Detect which cell encompasses the target text, then output its [x, y] center coordinate. 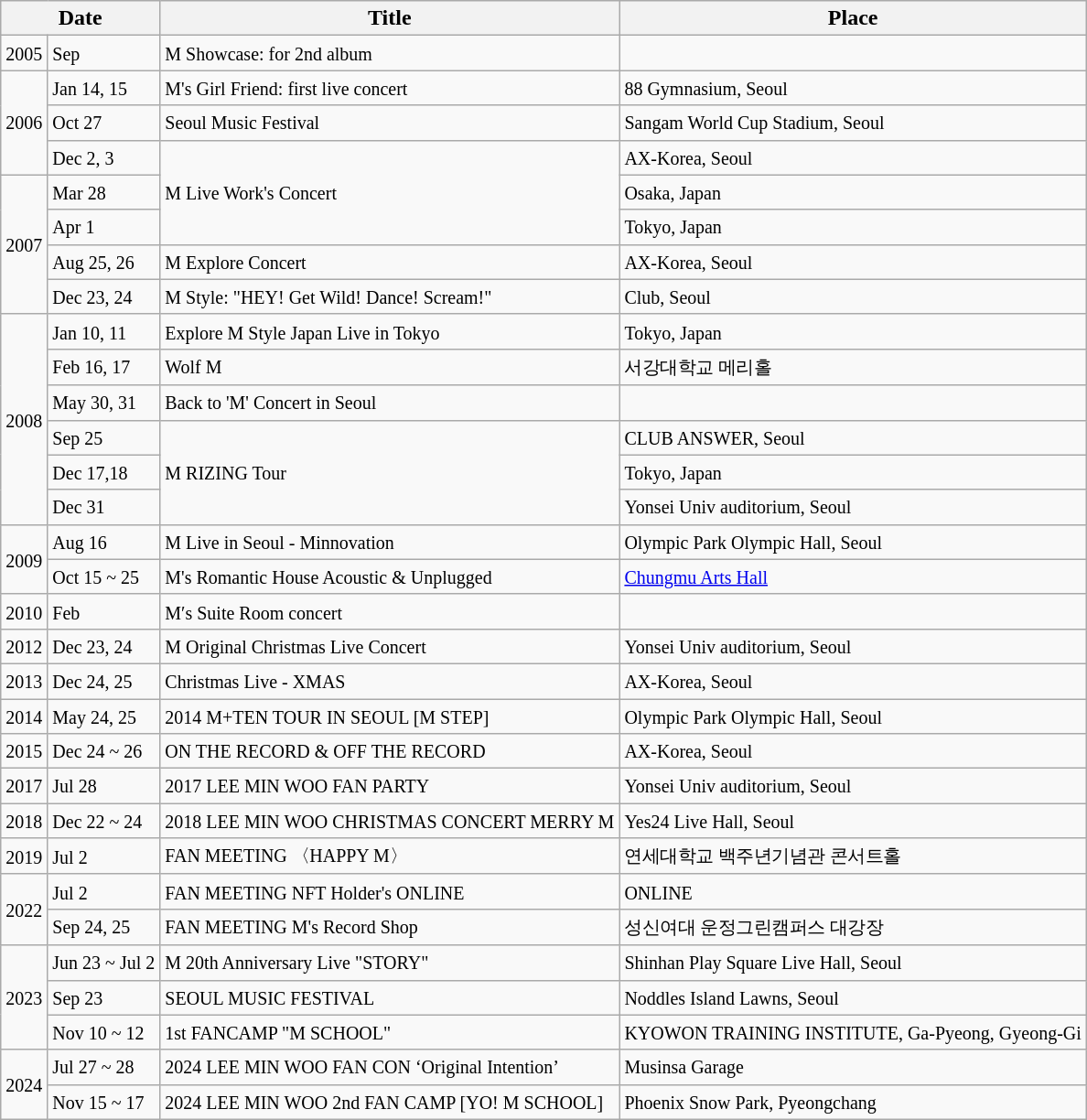
Phoenix Snow Park, Pyeongchang [853, 1102]
2010 [24, 611]
Jul 27 ~ 28 [104, 1067]
2018 LEE MIN WOO CHRISTMAS CONCERT MERRY M [390, 821]
Title [390, 18]
M Explore Concert [390, 262]
Nov 10 ~ 12 [104, 1032]
FAN MEETING NFT Holder's ONLINE [390, 891]
2007 [24, 244]
M′s Suite Room concert [390, 611]
M Showcase: for 2nd album [390, 53]
Explore M Style Japan Live in Tokyo [390, 331]
Sep 25 [104, 437]
Aug 16 [104, 542]
Jan 14, 15 [104, 88]
Dec 17,18 [104, 472]
Dec 24 ~ 26 [104, 751]
2024 LEE MIN WOO 2nd FAN CAMP [YO! M SCHOOL] [390, 1102]
M Original Christmas Live Concert [390, 646]
M Style: "HEY! Get Wild! Dance! Scream!" [390, 296]
Oct 15 ~ 25 [104, 576]
Sangam World Cup Stadium, Seoul [853, 123]
2024 [24, 1084]
2023 [24, 997]
연세대학교 백주년기념관 콘서트홀 [853, 856]
2014 [24, 716]
Oct 27 [104, 123]
Seoul Music Festival [390, 123]
M RIZING Tour [390, 472]
Noddles Island Lawns, Seoul [853, 997]
2009 [24, 559]
2019 [24, 856]
May 24, 25 [104, 716]
2017 LEE MIN WOO FAN PARTY [390, 786]
Sep [104, 53]
Aug 25, 26 [104, 262]
Jan 10, 11 [104, 331]
FAN MEETING M's Record Shop [390, 927]
May 30, 31 [104, 403]
Dec 31 [104, 507]
2022 [24, 910]
Sep 23 [104, 997]
Christmas Live - XMAS [390, 681]
Wolf M [390, 367]
M Live Work's Concert [390, 192]
Sep 24, 25 [104, 927]
2015 [24, 751]
Date [81, 18]
2005 [24, 53]
2024 LEE MIN WOO FAN CON ‘Original Intention’ [390, 1067]
Apr 1 [104, 227]
Jun 23 ~ Jul 2 [104, 963]
서강대학교 메리홀 [853, 367]
2012 [24, 646]
Club, Seoul [853, 296]
Musinsa Garage [853, 1067]
Place [853, 18]
Feb 16, 17 [104, 367]
Back to 'M' Concert in Seoul [390, 403]
Dec 22 ~ 24 [104, 821]
2018 [24, 821]
1st FANCAMP "M SCHOOL" [390, 1032]
SEOUL MUSIC FESTIVAL [390, 997]
88 Gymnasium, Seoul [853, 88]
Feb [104, 611]
2006 [24, 123]
Chungmu Arts Hall [853, 576]
Yes24 Live Hall, Seoul [853, 821]
M's Romantic House Acoustic & Unplugged [390, 576]
Shinhan Play Square Live Hall, Seoul [853, 963]
Osaka, Japan [853, 192]
M Live in Seoul - Minnovation [390, 542]
M 20th Anniversary Live "STORY" [390, 963]
ON THE RECORD & OFF THE RECORD [390, 751]
Dec 24, 25 [104, 681]
2013 [24, 681]
M's Girl Friend: first live concert [390, 88]
ONLINE [853, 891]
Dec 2, 3 [104, 157]
FAN MEETING 〈HAPPY M〉 [390, 856]
Jul 28 [104, 786]
2008 [24, 419]
Nov 15 ~ 17 [104, 1102]
성신여대 운정그린캠퍼스 대강장 [853, 927]
CLUB ANSWER, Seoul [853, 437]
2017 [24, 786]
2014 M+TEN TOUR IN SEOUL [M STEP] [390, 716]
KYOWON TRAINING INSTITUTE, Ga-Pyeong, Gyeong-Gi [853, 1032]
Mar 28 [104, 192]
